Locate the cell with the specified text and output its (X, Y) center coordinate. 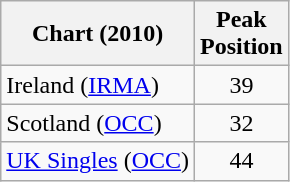
44 (242, 161)
Scotland (OCC) (98, 123)
32 (242, 123)
Chart (2010) (98, 34)
Ireland (IRMA) (98, 85)
UK Singles (OCC) (98, 161)
39 (242, 85)
PeakPosition (242, 34)
